Locate the cell with the specified text and output its (x, y) center coordinate. 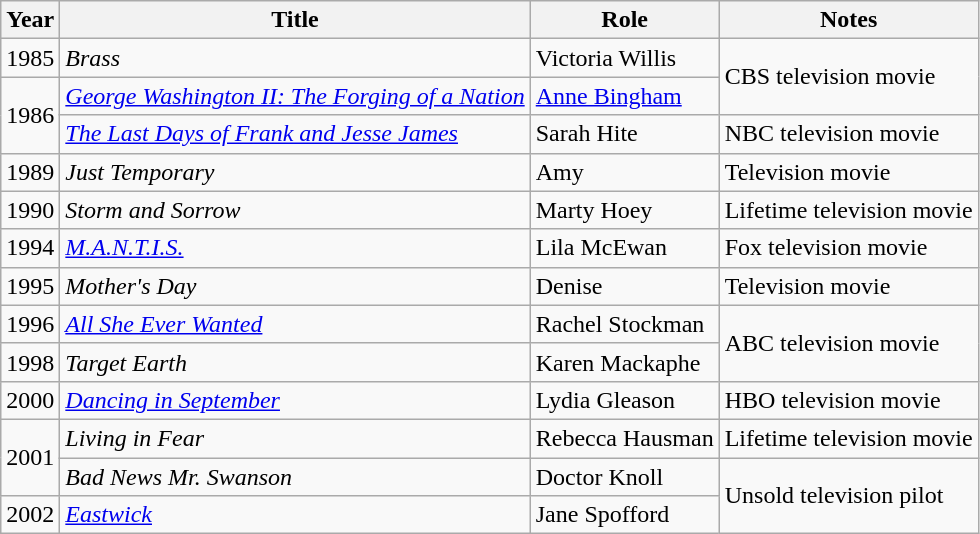
Storm and Sorrow (295, 210)
George Washington II: The Forging of a Nation (295, 96)
Bad News Mr. Swanson (295, 477)
Victoria Willis (624, 58)
All She Ever Wanted (295, 324)
Karen Mackaphe (624, 362)
ABC television movie (848, 343)
Target Earth (295, 362)
1998 (30, 362)
Denise (624, 286)
Sarah Hite (624, 134)
Brass (295, 58)
Year (30, 20)
2002 (30, 515)
Fox television movie (848, 248)
NBC television movie (848, 134)
Anne Bingham (624, 96)
1995 (30, 286)
Amy (624, 172)
Role (624, 20)
2001 (30, 457)
HBO television movie (848, 400)
1996 (30, 324)
Doctor Knoll (624, 477)
2000 (30, 400)
Marty Hoey (624, 210)
Lydia Gleason (624, 400)
Unsold television pilot (848, 496)
Notes (848, 20)
M.A.N.T.I.S. (295, 248)
CBS television movie (848, 77)
Rebecca Hausman (624, 438)
Jane Spofford (624, 515)
Living in Fear (295, 438)
Rachel Stockman (624, 324)
1994 (30, 248)
1985 (30, 58)
Dancing in September (295, 400)
Just Temporary (295, 172)
1990 (30, 210)
The Last Days of Frank and Jesse James (295, 134)
Mother's Day (295, 286)
Eastwick (295, 515)
1986 (30, 115)
Title (295, 20)
1989 (30, 172)
Lila McEwan (624, 248)
